Return the (x, y) coordinate for the center point of the cell that contains the specified text.  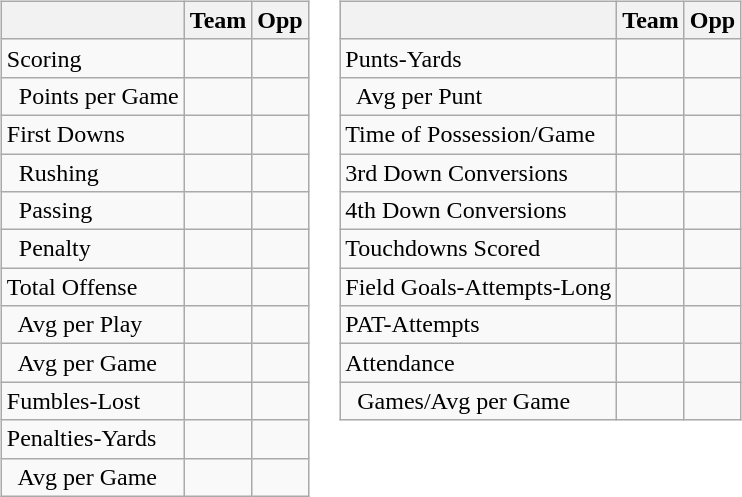
Total Offense (92, 287)
Penalties-Yards (92, 439)
Penalty (92, 249)
Avg per Punt (478, 96)
Touchdowns Scored (478, 249)
Attendance (478, 363)
Points per Game (92, 96)
First Downs (92, 134)
PAT-Attempts (478, 325)
Time of Possession/Game (478, 134)
3rd Down Conversions (478, 173)
Rushing (92, 173)
4th Down Conversions (478, 211)
Field Goals-Attempts-Long (478, 287)
Fumbles-Lost (92, 401)
Games/Avg per Game (478, 401)
Avg per Play (92, 325)
Punts-Yards (478, 58)
Passing (92, 211)
Scoring (92, 58)
